For the text-containing cell, return its midpoint in [X, Y] coordinate format. 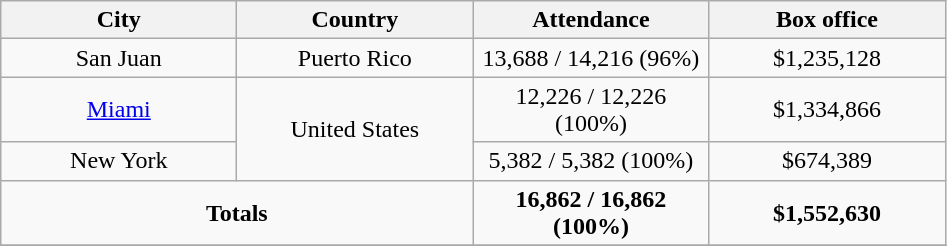
13,688 / 14,216 (96%) [591, 58]
Puerto Rico [355, 58]
$1,235,128 [827, 58]
16,862 / 16,862 (100%) [591, 212]
San Juan [119, 58]
Totals [237, 212]
$1,552,630 [827, 212]
New York [119, 161]
United States [355, 128]
Attendance [591, 20]
Miami [119, 110]
5,382 / 5,382 (100%) [591, 161]
City [119, 20]
$674,389 [827, 161]
$1,334,866 [827, 110]
12,226 / 12,226 (100%) [591, 110]
Box office [827, 20]
Country [355, 20]
